Determine the (x, y) coordinate at the center of the cell enclosing the given text.  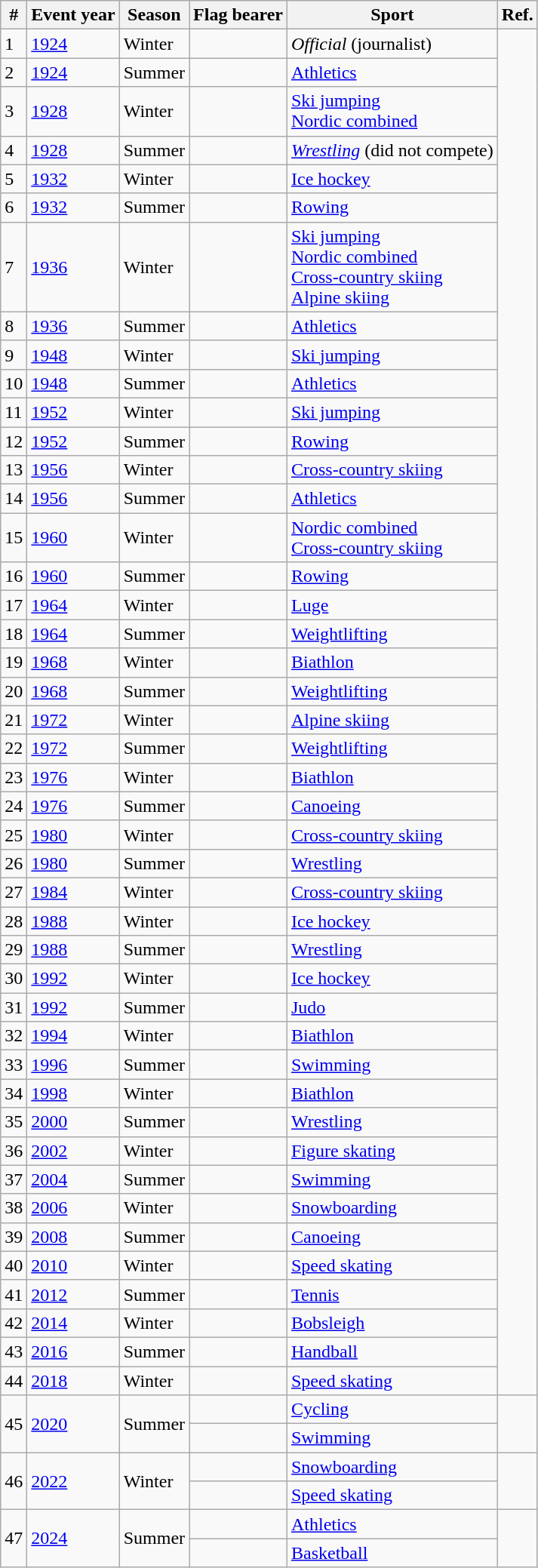
41 (14, 1294)
28 (14, 921)
Ski jumpingNordic combinedCross-country skiingAlpine skiing (392, 267)
1 (14, 44)
Wrestling (did not compete) (392, 150)
30 (14, 979)
2002 (73, 1151)
45 (14, 1424)
19 (14, 663)
36 (14, 1151)
13 (14, 470)
26 (14, 863)
23 (14, 777)
25 (14, 835)
2006 (73, 1208)
39 (14, 1237)
42 (14, 1323)
1998 (73, 1093)
47 (14, 1539)
9 (14, 355)
35 (14, 1122)
2024 (73, 1539)
1996 (73, 1065)
31 (14, 1007)
Event year (73, 15)
15 (14, 537)
Handball (392, 1351)
3 (14, 112)
Official (journalist) (392, 44)
2004 (73, 1179)
2014 (73, 1323)
Figure skating (392, 1151)
24 (14, 806)
2016 (73, 1351)
Cycling (392, 1410)
Sport (392, 15)
2012 (73, 1294)
Tennis (392, 1294)
12 (14, 441)
37 (14, 1179)
2022 (73, 1481)
14 (14, 499)
2020 (73, 1424)
Flag bearer (238, 15)
16 (14, 576)
6 (14, 208)
20 (14, 691)
2 (14, 72)
17 (14, 605)
# (14, 15)
Luge (392, 605)
2000 (73, 1122)
10 (14, 383)
8 (14, 326)
29 (14, 950)
46 (14, 1481)
2008 (73, 1237)
33 (14, 1065)
27 (14, 892)
2010 (73, 1265)
Season (154, 15)
Basketball (392, 1553)
4 (14, 150)
44 (14, 1380)
Bobsleigh (392, 1323)
2018 (73, 1380)
Alpine skiing (392, 720)
1984 (73, 892)
Ski jumpingNordic combined (392, 112)
5 (14, 179)
40 (14, 1265)
7 (14, 267)
21 (14, 720)
22 (14, 749)
38 (14, 1208)
18 (14, 634)
1994 (73, 1036)
32 (14, 1036)
Ref. (518, 15)
11 (14, 412)
Judo (392, 1007)
Nordic combinedCross-country skiing (392, 537)
34 (14, 1093)
43 (14, 1351)
